From the cell containing the given text, extract its center point as (X, Y) coordinate. 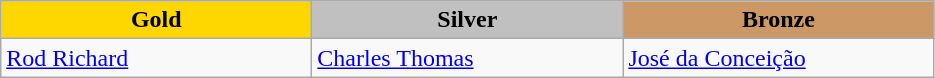
José da Conceição (778, 58)
Silver (468, 20)
Bronze (778, 20)
Gold (156, 20)
Charles Thomas (468, 58)
Rod Richard (156, 58)
